Locate the cell with the specified text and output its [X, Y] center coordinate. 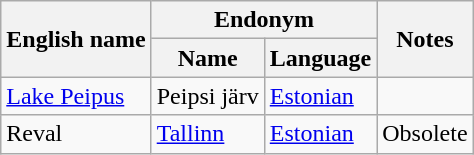
Endonym [264, 20]
Tallinn [208, 134]
Lake Peipus [76, 96]
Obsolete [425, 134]
Reval [76, 134]
English name [76, 39]
Language [320, 58]
Peipsi järv [208, 96]
Notes [425, 39]
Name [208, 58]
